Provide the [X, Y] coordinate of the cell's center where the given text is located.  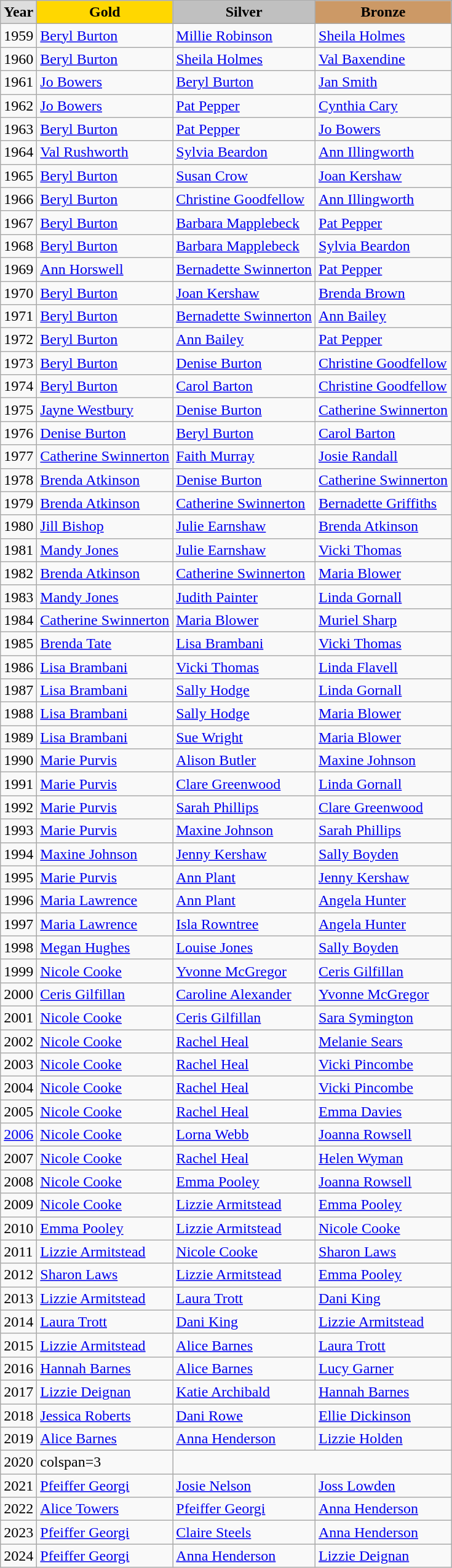
1997 [18, 924]
1969 [18, 269]
1988 [18, 714]
2019 [18, 1439]
1968 [18, 246]
1962 [18, 106]
Katie Archibald [244, 1392]
Caroline Alexander [244, 994]
2008 [18, 1182]
1987 [18, 691]
Lorna Webb [244, 1135]
1975 [18, 410]
1980 [18, 527]
2020 [18, 1462]
1991 [18, 784]
1990 [18, 761]
2016 [18, 1368]
2015 [18, 1345]
2011 [18, 1252]
2022 [18, 1509]
1986 [18, 667]
1998 [18, 947]
1972 [18, 340]
Dani Rowe [244, 1415]
Muriel Sharp [384, 620]
1971 [18, 316]
1960 [18, 59]
Jessica Roberts [105, 1415]
1967 [18, 222]
Ellie Dickinson [384, 1415]
2010 [18, 1228]
2024 [18, 1556]
2012 [18, 1275]
Alison Butler [244, 761]
2009 [18, 1205]
Linda Flavell [384, 667]
Year [18, 12]
2014 [18, 1322]
Louise Jones [244, 947]
1964 [18, 152]
Isla Rowntree [244, 924]
Sara Symington [384, 1017]
2004 [18, 1088]
Jayne Westbury [105, 410]
2003 [18, 1065]
Judith Painter [244, 597]
Gold [105, 12]
Lizzie Holden [384, 1439]
1978 [18, 480]
Josie Randall [384, 457]
Brenda Tate [105, 643]
1963 [18, 129]
Emma Davies [384, 1111]
1982 [18, 573]
1965 [18, 176]
Joss Lowden [384, 1486]
Brenda Brown [384, 293]
1996 [18, 901]
1999 [18, 971]
2006 [18, 1135]
1970 [18, 293]
1984 [18, 620]
Megan Hughes [105, 947]
1973 [18, 363]
1961 [18, 82]
1985 [18, 643]
1979 [18, 503]
2000 [18, 994]
2007 [18, 1158]
Melanie Sears [384, 1041]
Alice Towers [105, 1509]
Cynthia Cary [384, 106]
2001 [18, 1017]
1995 [18, 877]
2017 [18, 1392]
colspan=3 [105, 1462]
2002 [18, 1041]
Faith Murray [244, 457]
Susan Crow [244, 176]
1989 [18, 737]
Claire Steels [244, 1532]
Jan Smith [384, 82]
Lucy Garner [384, 1368]
Val Rushworth [105, 152]
Silver [244, 12]
Jill Bishop [105, 527]
1992 [18, 807]
2023 [18, 1532]
Ann Horswell [105, 269]
2021 [18, 1486]
Bernadette Griffiths [384, 503]
1994 [18, 854]
1981 [18, 550]
1966 [18, 199]
1977 [18, 457]
1993 [18, 831]
Millie Robinson [244, 36]
1974 [18, 386]
1959 [18, 36]
2018 [18, 1415]
Josie Nelson [244, 1486]
Val Baxendine [384, 59]
2005 [18, 1111]
1976 [18, 433]
Sue Wright [244, 737]
2013 [18, 1298]
Helen Wyman [384, 1158]
1983 [18, 597]
Bronze [384, 12]
